From the cell containing the given text, extract its center point as [x, y] coordinate. 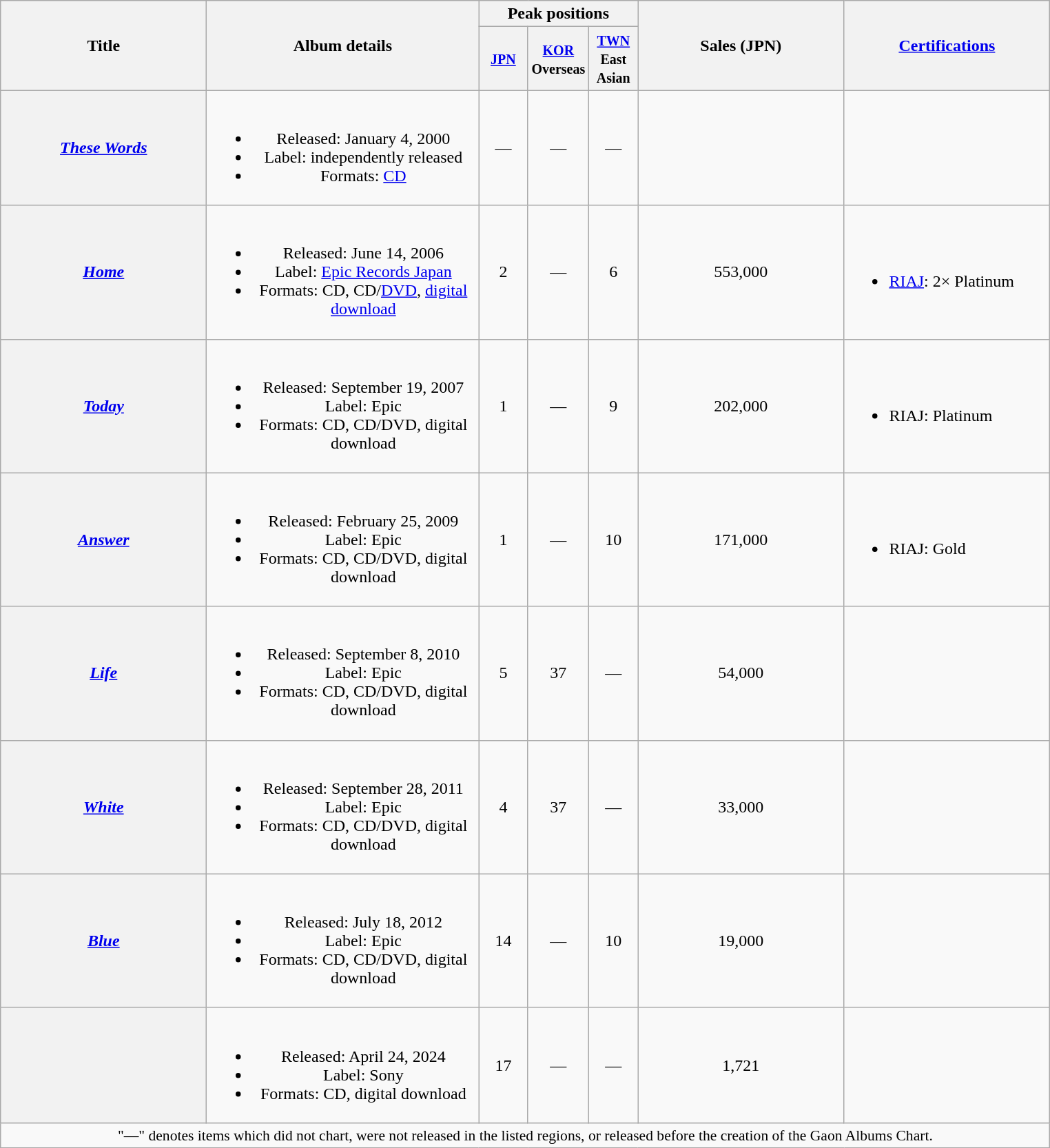
JPN [503, 59]
17 [503, 1065]
RIAJ: Platinum [947, 406]
Life [103, 673]
2 [503, 272]
Certifications [947, 45]
These Words [103, 147]
Blue [103, 941]
"—" denotes items which did not chart, were not released in the listed regions, or released before the creation of the Gaon Albums Chart. [525, 1135]
Album details [343, 45]
202,000 [741, 406]
Peak positions [558, 14]
Released: September 28, 2011 Label: EpicFormats: CD, CD/DVD, digital download [343, 807]
Today [103, 406]
14 [503, 941]
White [103, 807]
Released: April 24, 2024 Label: SonyFormats: CD, digital download [343, 1065]
Title [103, 45]
4 [503, 807]
6 [613, 272]
19,000 [741, 941]
33,000 [741, 807]
Released: June 14, 2006 Label: Epic Records JapanFormats: CD, CD/DVD, digital download [343, 272]
TWN East Asian [613, 59]
Home [103, 272]
Sales (JPN) [741, 45]
Released: September 19, 2007 Label: EpicFormats: CD, CD/DVD, digital download [343, 406]
54,000 [741, 673]
KOROverseas [558, 59]
RIAJ: 2× Platinum [947, 272]
Released: January 4, 2000 Label: independently releasedFormats: CD [343, 147]
171,000 [741, 540]
5 [503, 673]
Released: July 18, 2012 Label: EpicFormats: CD, CD/DVD, digital download [343, 941]
1,721 [741, 1065]
RIAJ: Gold [947, 540]
Released: February 25, 2009 Label: EpicFormats: CD, CD/DVD, digital download [343, 540]
Released: September 8, 2010 Label: EpicFormats: CD, CD/DVD, digital download [343, 673]
9 [613, 406]
553,000 [741, 272]
Answer [103, 540]
